Return the (x, y) coordinate for the center point of the cell that contains the specified text.  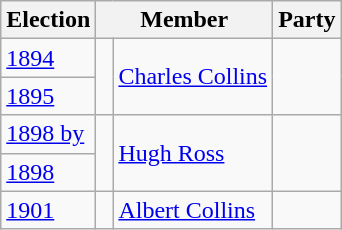
1895 (48, 96)
Hugh Ross (193, 153)
1901 (48, 210)
Party (307, 20)
1898 (48, 172)
1898 by (48, 134)
Albert Collins (193, 210)
Charles Collins (193, 77)
1894 (48, 58)
Election (48, 20)
Member (184, 20)
